Pinpoint the cell where the given text exists, returning its [x, y] midpoint coordinate. 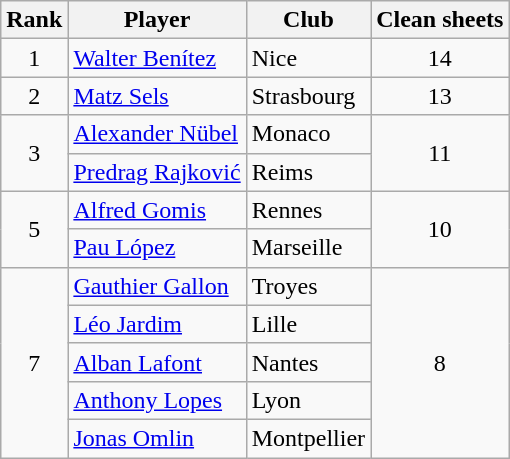
Nice [308, 58]
Anthony Lopes [157, 400]
Reims [308, 172]
Nantes [308, 362]
Rank [34, 20]
Troyes [308, 286]
2 [34, 96]
Club [308, 20]
Lyon [308, 400]
Strasbourg [308, 96]
Marseille [308, 248]
Lille [308, 324]
Alban Lafont [157, 362]
1 [34, 58]
Predrag Rajković [157, 172]
3 [34, 153]
Monaco [308, 134]
Rennes [308, 210]
5 [34, 229]
8 [440, 362]
Jonas Omlin [157, 438]
13 [440, 96]
7 [34, 362]
Montpellier [308, 438]
Pau López [157, 248]
Clean sheets [440, 20]
10 [440, 229]
Alexander Nübel [157, 134]
Walter Benítez [157, 58]
Gauthier Gallon [157, 286]
Matz Sels [157, 96]
Alfred Gomis [157, 210]
14 [440, 58]
11 [440, 153]
Léo Jardim [157, 324]
Player [157, 20]
